From the cell containing the given text, extract its center point as (x, y) coordinate. 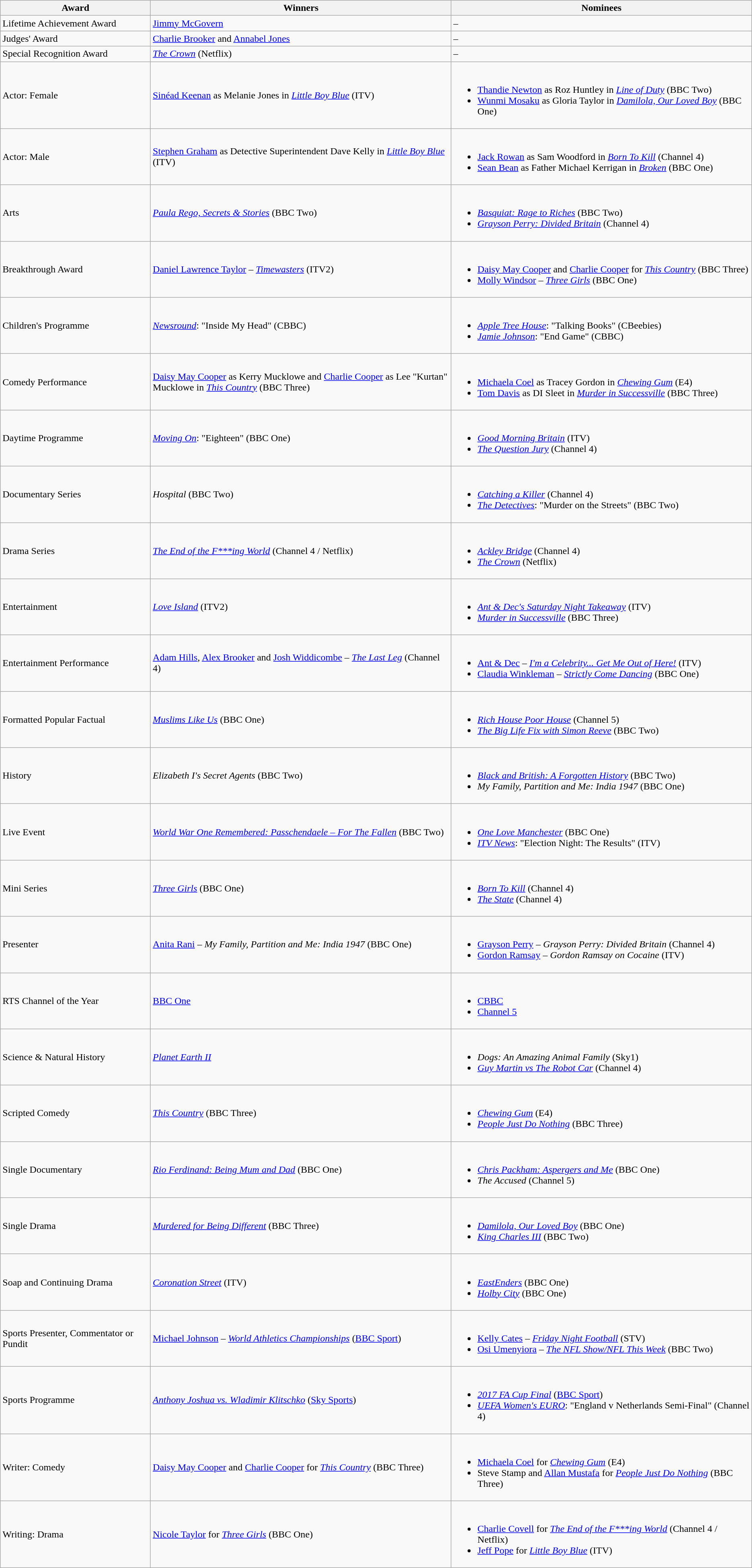
Moving On: "Eighteen" (BBC One) (301, 438)
Comedy Performance (76, 382)
Stephen Graham as Detective Superintendent Dave Kelly in Little Boy Blue (ITV) (301, 157)
EastEnders (BBC One)Holby City (BBC One) (601, 1282)
Anthony Joshua vs. Wladimir Klitschko (Sky Sports) (301, 1400)
Catching a Killer (Channel 4)The Detectives: "Murder on the Streets" (BBC Two) (601, 494)
Entertainment (76, 607)
Hospital (BBC Two) (301, 494)
Good Morning Britain (ITV)The Question Jury (Channel 4) (601, 438)
Live Event (76, 832)
Mini Series (76, 888)
Rich House Poor House (Channel 5)The Big Life Fix with Simon Reeve (BBC Two) (601, 720)
Special Recognition Award (76, 54)
Sinéad Keenan as Melanie Jones in Little Boy Blue (ITV) (301, 95)
Daisy May Cooper and Charlie Cooper for This Country (BBC Three) (301, 1467)
Drama Series (76, 550)
Born To Kill (Channel 4)The State (Channel 4) (601, 888)
Michaela Coel for Chewing Gum (E4)Steve Stamp and Allan Mustafa for People Just Do Nothing (BBC Three) (601, 1467)
Coronation Street (ITV) (301, 1282)
Award (76, 8)
Daytime Programme (76, 438)
Charlie Brooker and Annabel Jones (301, 39)
Daniel Lawrence Taylor – Timewasters (ITV2) (301, 269)
Jack Rowan as Sam Woodford in Born To Kill (Channel 4)Sean Bean as Father Michael Kerrigan in Broken (BBC One) (601, 157)
Murdered for Being Different (BBC Three) (301, 1226)
Children's Programme (76, 325)
Chewing Gum (E4)People Just Do Nothing (BBC Three) (601, 1113)
RTS Channel of the Year (76, 1001)
Single Drama (76, 1226)
Elizabeth I's Secret Agents (BBC Two) (301, 776)
Formatted Popular Factual (76, 720)
Grayson Perry – Grayson Perry: Divided Britain (Channel 4)Gordon Ramsay – Gordon Ramsay on Cocaine (ITV) (601, 944)
Daisy May Cooper and Charlie Cooper for This Country (BBC Three)Molly Windsor – Three Girls (BBC One) (601, 269)
Presenter (76, 944)
Chris Packham: Aspergers and Me (BBC One)The Accused (Channel 5) (601, 1169)
Black and British: A Forgotten History (BBC Two)My Family, Partition and Me: India 1947 (BBC One) (601, 776)
Arts (76, 213)
Actor: Female (76, 95)
Breakthrough Award (76, 269)
Dogs: An Amazing Animal Family (Sky1)Guy Martin vs The Robot Car (Channel 4) (601, 1057)
Muslims Like Us (BBC One) (301, 720)
Nominees (601, 8)
Daisy May Cooper as Kerry Mucklowe and Charlie Cooper as Lee "Kurtan" Mucklowe in This Country (BBC Three) (301, 382)
Sports Presenter, Commentator or Pundit (76, 1338)
2017 FA Cup Final (BBC Sport)UEFA Women's EURO: "England v Netherlands Semi-Final" (Channel 4) (601, 1400)
CBBCChannel 5 (601, 1001)
Sports Programme (76, 1400)
Thandie Newton as Roz Huntley in Line of Duty (BBC Two)Wunmi Mosaku as Gloria Taylor in Damilola, Our Loved Boy (BBC One) (601, 95)
Planet Earth II (301, 1057)
Ant & Dec's Saturday Night Takeaway (ITV)Murder in Successville (BBC Three) (601, 607)
World War One Remembered: Passchendaele – For The Fallen (BBC Two) (301, 832)
Actor: Male (76, 157)
Apple Tree House: "Talking Books" (CBeebies)Jamie Johnson: "End Game" (CBBC) (601, 325)
Lifetime Achievement Award (76, 23)
Ant & Dec – I'm a Celebrity... Get Me Out of Here! (ITV)Claudia Winkleman – Strictly Come Dancing (BBC One) (601, 663)
Jimmy McGovern (301, 23)
Science & Natural History (76, 1057)
Single Documentary (76, 1169)
Rio Ferdinand: Being Mum and Dad (BBC One) (301, 1169)
Kelly Cates – Friday Night Football (STV)Osi Umenyiora – The NFL Show/NFL This Week (BBC Two) (601, 1338)
Basquiat: Rage to Riches (BBC Two)Grayson Perry: Divided Britain (Channel 4) (601, 213)
Charlie Covell for The End of the F***ing World (Channel 4 / Netflix)Jeff Pope for Little Boy Blue (ITV) (601, 1535)
Soap and Continuing Drama (76, 1282)
BBC One (301, 1001)
Writing: Drama (76, 1535)
This Country (BBC Three) (301, 1113)
Writer: Comedy (76, 1467)
The End of the F***ing World (Channel 4 / Netflix) (301, 550)
Adam Hills, Alex Brooker and Josh Widdicombe – The Last Leg (Channel 4) (301, 663)
Documentary Series (76, 494)
Winners (301, 8)
Anita Rani – My Family, Partition and Me: India 1947 (BBC One) (301, 944)
History (76, 776)
Michaela Coel as Tracey Gordon in Chewing Gum (E4)Tom Davis as DI Sleet in Murder in Successville (BBC Three) (601, 382)
Three Girls (BBC One) (301, 888)
The Crown (Netflix) (301, 54)
Judges' Award (76, 39)
Paula Rego, Secrets & Stories (BBC Two) (301, 213)
Scripted Comedy (76, 1113)
Michael Johnson – World Athletics Championships (BBC Sport) (301, 1338)
Damilola, Our Loved Boy (BBC One)King Charles III (BBC Two) (601, 1226)
One Love Manchester (BBC One)ITV News: "Election Night: The Results" (ITV) (601, 832)
Entertainment Performance (76, 663)
Nicole Taylor for Three Girls (BBC One) (301, 1535)
Newsround: "Inside My Head" (CBBC) (301, 325)
Love Island (ITV2) (301, 607)
Ackley Bridge (Channel 4)The Crown (Netflix) (601, 550)
